Determine the [X, Y] coordinate at the center of the cell enclosing the given text.  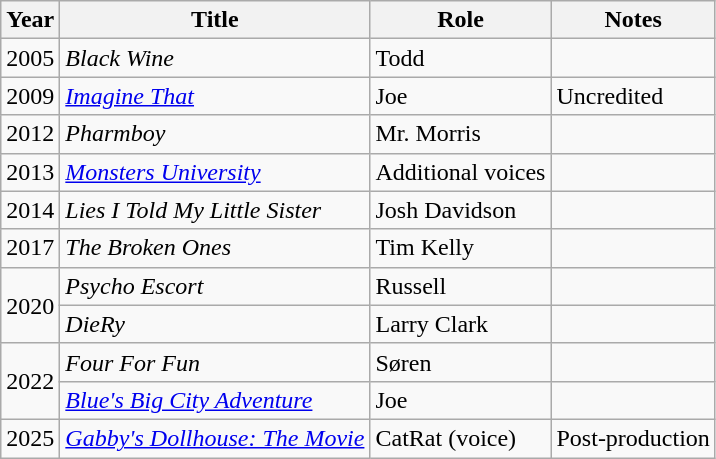
Psycho Escort [215, 286]
Notes [633, 20]
Mr. Morris [460, 134]
Todd [460, 58]
Title [215, 20]
Imagine That [215, 96]
2013 [30, 172]
Uncredited [633, 96]
Lies I Told My Little Sister [215, 210]
2020 [30, 305]
Black Wine [215, 58]
The Broken Ones [215, 248]
Four For Fun [215, 362]
Josh Davidson [460, 210]
DieRy [215, 324]
2009 [30, 96]
2022 [30, 381]
2012 [30, 134]
2005 [30, 58]
Additional voices [460, 172]
Søren [460, 362]
2025 [30, 438]
Post-production [633, 438]
2017 [30, 248]
Pharmboy [215, 134]
2014 [30, 210]
Monsters University [215, 172]
Year [30, 20]
CatRat (voice) [460, 438]
Larry Clark [460, 324]
Tim Kelly [460, 248]
Role [460, 20]
Blue's Big City Adventure [215, 400]
Gabby's Dollhouse: The Movie [215, 438]
Russell [460, 286]
